Detect which cell encompasses the target text, then output its (x, y) center coordinate. 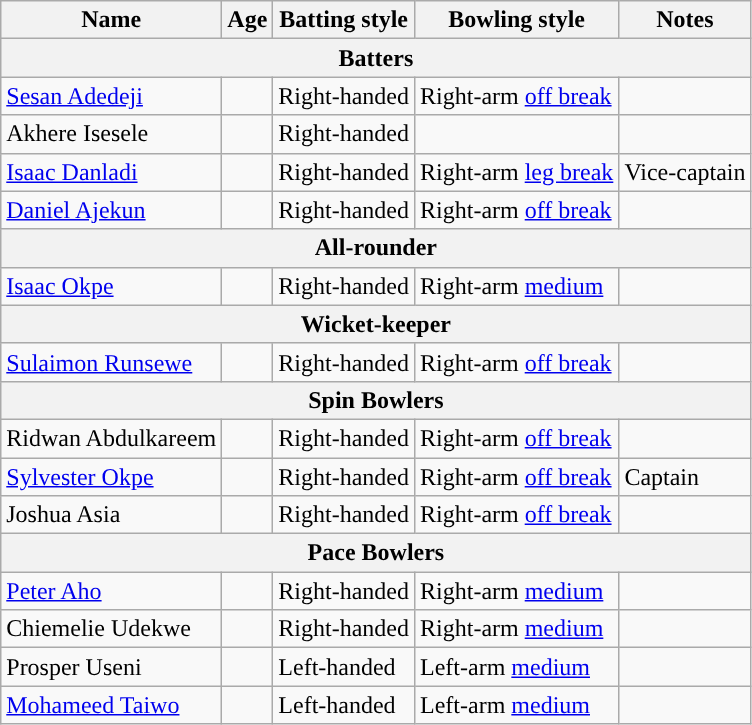
All-rounder (376, 248)
Daniel Ajekun (112, 210)
Akhere Isesele (112, 134)
Spin Bowlers (376, 400)
Right-arm leg break (517, 172)
Mohameed Taiwo (112, 705)
Batting style (344, 20)
Peter Aho (112, 591)
Vice-captain (685, 172)
Sylvester Okpe (112, 477)
Age (248, 20)
Ridwan Abdulkareem (112, 438)
Chiemelie Udekwe (112, 629)
Sulaimon Runsewe (112, 362)
Bowling style (517, 20)
Sesan Adedeji (112, 96)
Prosper Useni (112, 667)
Isaac Okpe (112, 286)
Isaac Danladi (112, 172)
Joshua Asia (112, 515)
Name (112, 20)
Notes (685, 20)
Wicket-keeper (376, 324)
Captain (685, 477)
Batters (376, 58)
Pace Bowlers (376, 553)
